Scan for the cell matching the given text and deliver its [x, y] coordinate at center. 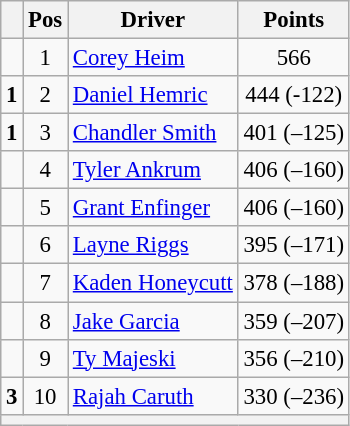
Ty Majeski [154, 358]
356 (–210) [294, 358]
566 [294, 58]
Rajah Caruth [154, 396]
8 [46, 321]
7 [46, 283]
5 [46, 208]
Layne Riggs [154, 245]
378 (–188) [294, 283]
Daniel Hemric [154, 95]
Corey Heim [154, 58]
330 (–236) [294, 396]
Grant Enfinger [154, 208]
Jake Garcia [154, 321]
Points [294, 20]
6 [46, 245]
395 (–171) [294, 245]
10 [46, 396]
Chandler Smith [154, 133]
Driver [154, 20]
4 [46, 170]
401 (–125) [294, 133]
9 [46, 358]
2 [46, 95]
359 (–207) [294, 321]
444 (-122) [294, 95]
Pos [46, 20]
Kaden Honeycutt [154, 283]
Tyler Ankrum [154, 170]
